Return the (X, Y) coordinate for the center point of the cell that contains the specified text.  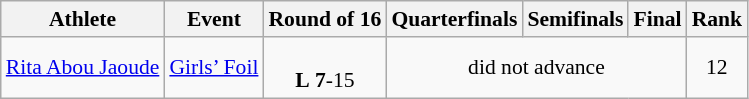
Athlete (83, 19)
Semifinals (575, 19)
did not advance (536, 68)
Girls’ Foil (214, 68)
Round of 16 (324, 19)
L 7-15 (324, 68)
Event (214, 19)
Quarterfinals (454, 19)
Rank (718, 19)
12 (718, 68)
Rita Abou Jaoude (83, 68)
Final (657, 19)
